Extract the [X, Y] coordinate from the center of the cell holding the provided text.  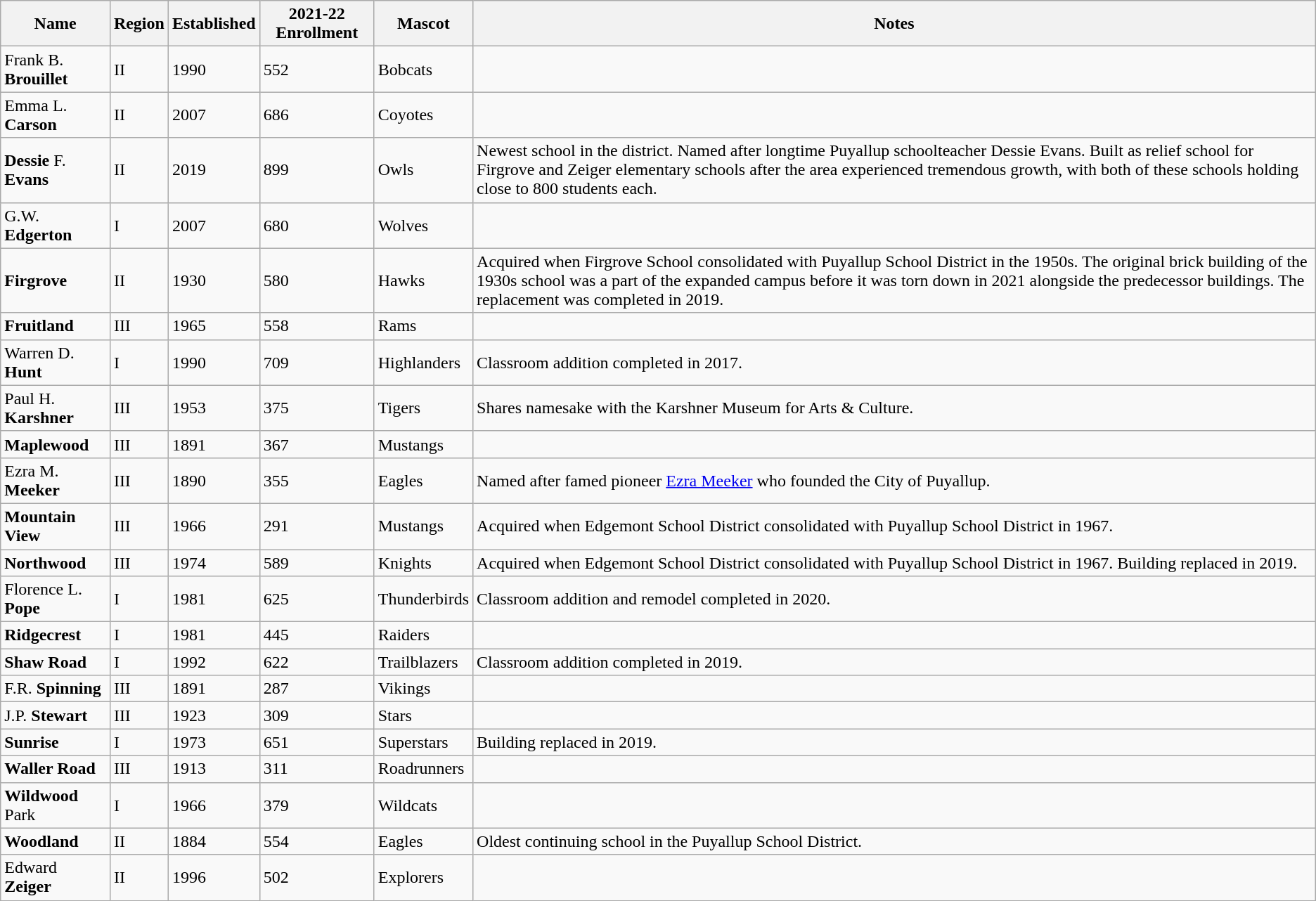
Coyotes [423, 115]
554 [316, 841]
Raiders [423, 635]
2021-22 Enrollment [316, 24]
1996 [214, 877]
291 [316, 526]
Waller Road [56, 769]
1913 [214, 769]
552 [316, 69]
287 [316, 689]
1890 [214, 481]
Wolves [423, 225]
J.P. Stewart [56, 715]
Oldest continuing school in the Puyallup School District. [894, 841]
580 [316, 280]
309 [316, 715]
Bobcats [423, 69]
899 [316, 170]
Firgrove [56, 280]
651 [316, 742]
622 [316, 662]
Highlanders [423, 363]
502 [316, 877]
Shaw Road [56, 662]
1953 [214, 408]
1884 [214, 841]
Emma L. Carson [56, 115]
1930 [214, 280]
Name [56, 24]
589 [316, 563]
Hawks [423, 280]
Sunrise [56, 742]
Northwood [56, 563]
Frank B. Brouillet [56, 69]
Named after famed pioneer Ezra Meeker who founded the City of Puyallup. [894, 481]
Wildwood Park [56, 805]
Tigers [423, 408]
Thunderbirds [423, 599]
Woodland [56, 841]
Classroom addition completed in 2017. [894, 363]
1992 [214, 662]
355 [316, 481]
Region [139, 24]
Established [214, 24]
Fruitland [56, 326]
Wildcats [423, 805]
Paul H. Karshner [56, 408]
Classroom addition completed in 2019. [894, 662]
Edward Zeiger [56, 877]
Mountain View [56, 526]
Classroom addition and remodel completed in 2020. [894, 599]
Superstars [423, 742]
558 [316, 326]
Shares namesake with the Karshner Museum for Arts & Culture. [894, 408]
Roadrunners [423, 769]
Vikings [423, 689]
375 [316, 408]
Maplewood [56, 444]
Ezra M. Meeker [56, 481]
1923 [214, 715]
Building replaced in 2019. [894, 742]
Florence L. Pope [56, 599]
Warren D. Hunt [56, 363]
2019 [214, 170]
1973 [214, 742]
Ridgecrest [56, 635]
Notes [894, 24]
G.W. Edgerton [56, 225]
1965 [214, 326]
Mascot [423, 24]
1974 [214, 563]
Knights [423, 563]
F.R. Spinning [56, 689]
Rams [423, 326]
Trailblazers [423, 662]
379 [316, 805]
Owls [423, 170]
Acquired when Edgemont School District consolidated with Puyallup School District in 1967. [894, 526]
311 [316, 769]
686 [316, 115]
Explorers [423, 877]
680 [316, 225]
709 [316, 363]
Acquired when Edgemont School District consolidated with Puyallup School District in 1967. Building replaced in 2019. [894, 563]
Dessie F. Evans [56, 170]
Stars [423, 715]
367 [316, 444]
625 [316, 599]
445 [316, 635]
